Provide the (X, Y) coordinate of the cell's center where the given text is located.  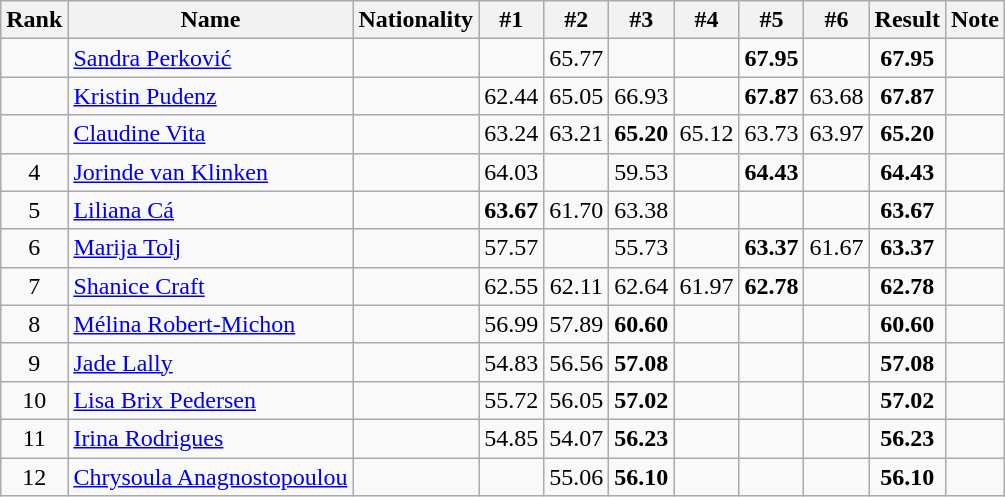
Irina Rodrigues (210, 438)
61.97 (706, 286)
6 (34, 248)
Name (210, 20)
54.07 (576, 438)
65.12 (706, 134)
#2 (576, 20)
#4 (706, 20)
62.11 (576, 286)
54.83 (512, 362)
7 (34, 286)
66.93 (642, 96)
Nationality (416, 20)
63.24 (512, 134)
57.89 (576, 324)
63.73 (772, 134)
56.99 (512, 324)
4 (34, 172)
Result (907, 20)
63.68 (836, 96)
62.55 (512, 286)
Sandra Perković (210, 58)
65.77 (576, 58)
59.53 (642, 172)
63.97 (836, 134)
61.70 (576, 210)
#5 (772, 20)
Marija Tolj (210, 248)
56.56 (576, 362)
Mélina Robert-Michon (210, 324)
5 (34, 210)
Jorinde van Klinken (210, 172)
55.06 (576, 477)
65.05 (576, 96)
Chrysoula Anagnostopoulou (210, 477)
Jade Lally (210, 362)
Shanice Craft (210, 286)
63.21 (576, 134)
#6 (836, 20)
Note (974, 20)
Lisa Brix Pedersen (210, 400)
11 (34, 438)
62.44 (512, 96)
8 (34, 324)
Rank (34, 20)
Claudine Vita (210, 134)
63.38 (642, 210)
#3 (642, 20)
56.05 (576, 400)
55.72 (512, 400)
61.67 (836, 248)
62.64 (642, 286)
9 (34, 362)
10 (34, 400)
Liliana Cá (210, 210)
12 (34, 477)
64.03 (512, 172)
54.85 (512, 438)
Kristin Pudenz (210, 96)
55.73 (642, 248)
57.57 (512, 248)
#1 (512, 20)
